Locate the cell with the specified text and output its [X, Y] center coordinate. 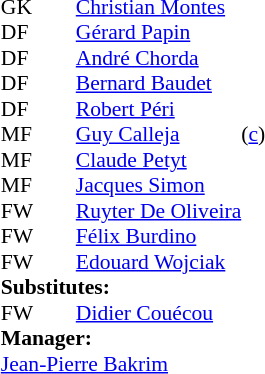
Ruyter De Oliveira [158, 211]
Substitutes: [121, 287]
Edouard Wojciak [158, 262]
Jacques Simon [158, 185]
Gérard Papin [158, 33]
Claude Petyt [158, 160]
Bernard Baudet [158, 83]
André Chorda [158, 58]
Robert Péri [158, 109]
(c) [253, 135]
Manager: [121, 339]
Félix Burdino [158, 237]
Guy Calleja [158, 135]
Didier Couécou [158, 313]
